Search for the cell housing the specified text and yield its (X, Y) center coordinate. 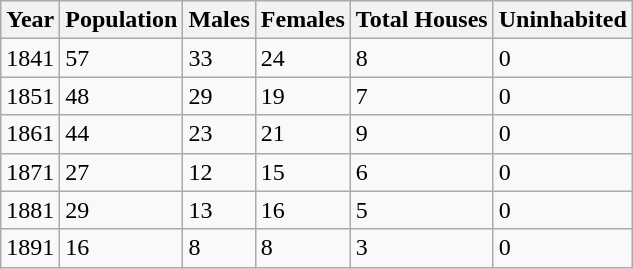
33 (219, 58)
1841 (30, 58)
Females (302, 20)
44 (122, 134)
27 (122, 172)
1851 (30, 96)
6 (422, 172)
1881 (30, 210)
Total Houses (422, 20)
19 (302, 96)
Males (219, 20)
21 (302, 134)
3 (422, 248)
15 (302, 172)
23 (219, 134)
48 (122, 96)
1871 (30, 172)
5 (422, 210)
7 (422, 96)
Uninhabited (562, 20)
Population (122, 20)
24 (302, 58)
57 (122, 58)
13 (219, 210)
1861 (30, 134)
12 (219, 172)
1891 (30, 248)
Year (30, 20)
9 (422, 134)
